From the cell containing the given text, extract its center point as (X, Y) coordinate. 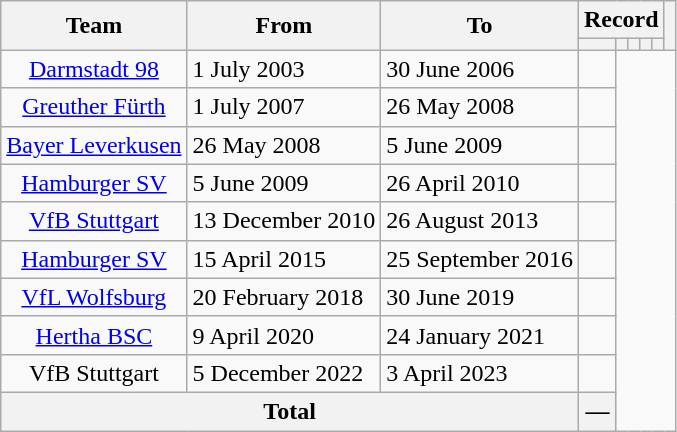
3 April 2023 (480, 373)
Bayer Leverkusen (94, 145)
Hertha BSC (94, 335)
To (480, 26)
— (597, 411)
25 September 2016 (480, 259)
5 December 2022 (284, 373)
1 July 2003 (284, 69)
Record (621, 20)
26 August 2013 (480, 221)
VfL Wolfsburg (94, 297)
Team (94, 26)
20 February 2018 (284, 297)
13 December 2010 (284, 221)
24 January 2021 (480, 335)
Darmstadt 98 (94, 69)
Total (290, 411)
9 April 2020 (284, 335)
26 April 2010 (480, 183)
30 June 2006 (480, 69)
Greuther Fürth (94, 107)
15 April 2015 (284, 259)
From (284, 26)
1 July 2007 (284, 107)
30 June 2019 (480, 297)
